Find where the given text appears and provide that cell's center as (x, y) coordinate. 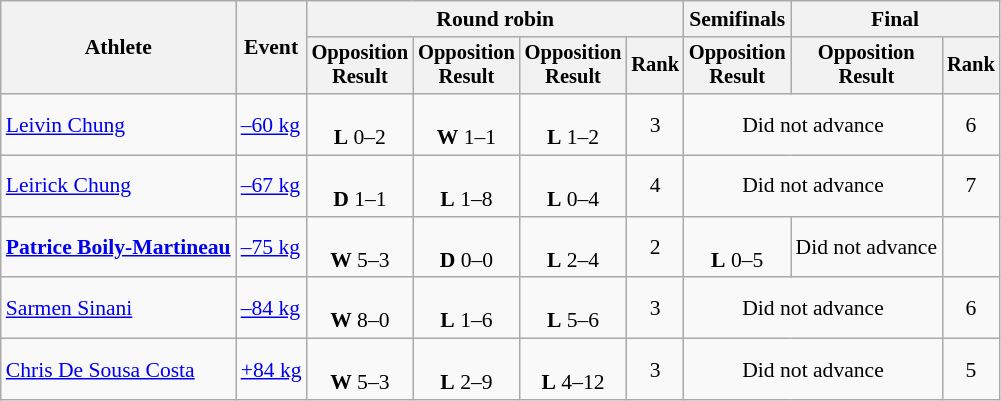
L 4–12 (574, 370)
L 2–4 (574, 248)
Sarmen Sinani (118, 308)
L 0–4 (574, 186)
7 (971, 186)
W 1–1 (466, 124)
–75 kg (272, 248)
Semifinals (738, 19)
Leirick Chung (118, 186)
D 0–0 (466, 248)
L 0–2 (360, 124)
L 0–5 (738, 248)
L 1–2 (574, 124)
4 (655, 186)
D 1–1 (360, 186)
+84 kg (272, 370)
L 1–8 (466, 186)
Final (894, 19)
–60 kg (272, 124)
5 (971, 370)
–84 kg (272, 308)
L 1–6 (466, 308)
Leivin Chung (118, 124)
Round robin (496, 19)
Athlete (118, 48)
–67 kg (272, 186)
Chris De Sousa Costa (118, 370)
2 (655, 248)
W 8–0 (360, 308)
Event (272, 48)
L 2–9 (466, 370)
Patrice Boily-Martineau (118, 248)
L 5–6 (574, 308)
